Extract the (x, y) coordinate from the center of the cell holding the provided text.  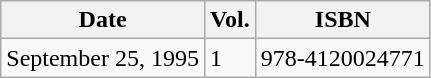
September 25, 1995 (103, 58)
Vol. (230, 20)
ISBN (342, 20)
978-4120024771 (342, 58)
1 (230, 58)
Date (103, 20)
